Return the [x, y] coordinate for the center point of the cell that contains the specified text.  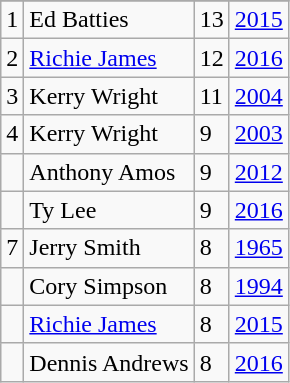
Ed Batties [109, 20]
1965 [258, 248]
4 [12, 134]
2003 [258, 134]
Jerry Smith [109, 248]
Cory Simpson [109, 286]
Anthony Amos [109, 172]
11 [212, 96]
Dennis Andrews [109, 362]
2004 [258, 96]
1994 [258, 286]
Ty Lee [109, 210]
2 [12, 58]
12 [212, 58]
1 [12, 20]
7 [12, 248]
2012 [258, 172]
3 [12, 96]
13 [212, 20]
